Identify which cell holds the provided text, then report its [x, y] central coordinate. 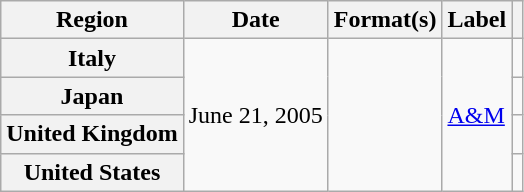
June 21, 2005 [256, 115]
Japan [92, 96]
Format(s) [385, 20]
Label [477, 20]
Date [256, 20]
A&M [477, 115]
United States [92, 172]
Region [92, 20]
United Kingdom [92, 134]
Italy [92, 58]
